Pinpoint the cell where the given text exists, returning its [X, Y] midpoint coordinate. 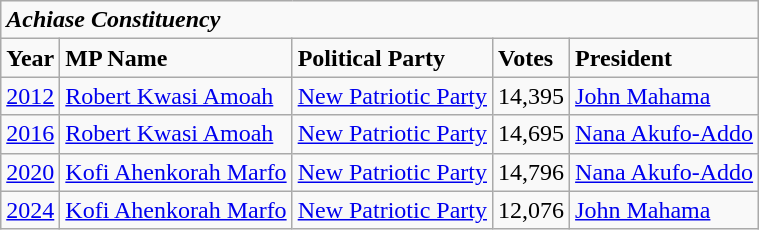
President [664, 58]
2016 [30, 134]
14,395 [532, 96]
Year [30, 58]
14,695 [532, 134]
MP Name [176, 58]
2012 [30, 96]
Political Party [392, 58]
14,796 [532, 172]
2024 [30, 210]
2020 [30, 172]
Votes [532, 58]
12,076 [532, 210]
Achiase Constituency [380, 20]
